Pinpoint the cell where the given text exists, returning its [X, Y] midpoint coordinate. 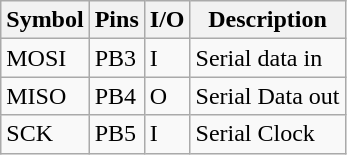
SCK [45, 134]
Serial Data out [268, 96]
O [167, 96]
PB5 [116, 134]
PB4 [116, 96]
Symbol [45, 20]
MISO [45, 96]
Pins [116, 20]
Serial data in [268, 58]
Description [268, 20]
PB3 [116, 58]
Serial Clock [268, 134]
I/O [167, 20]
MOSI [45, 58]
